Output the [x, y] coordinate of the center of the cell containing the given text.  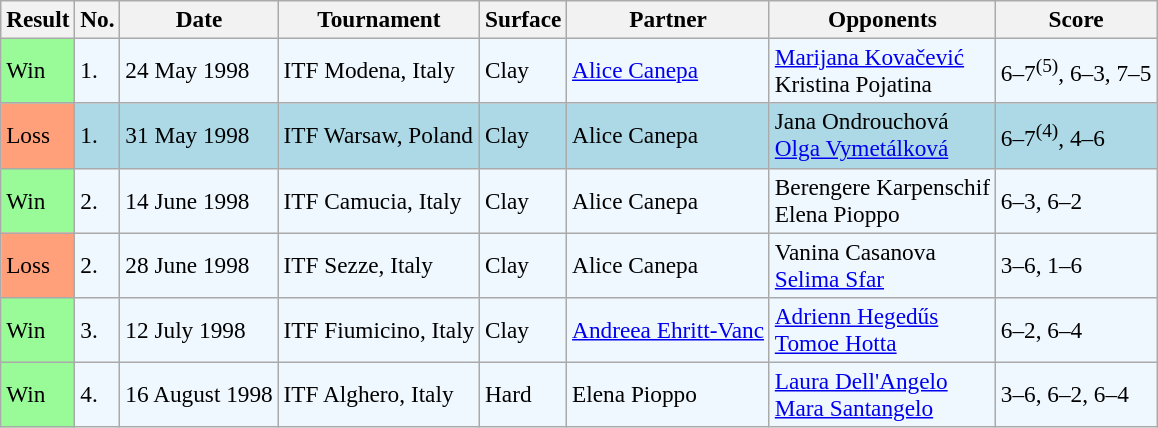
28 June 1998 [199, 264]
ITF Sezze, Italy [378, 264]
14 June 1998 [199, 200]
Hard [524, 394]
Partner [668, 19]
ITF Alghero, Italy [378, 394]
Date [199, 19]
Opponents [882, 19]
12 July 1998 [199, 330]
4. [98, 394]
Elena Pioppo [668, 394]
Marijana Kovačević Kristina Pojatina [882, 70]
6–2, 6–4 [1076, 330]
Surface [524, 19]
Tournament [378, 19]
ITF Fiumicino, Italy [378, 330]
Result [38, 19]
3–6, 6–2, 6–4 [1076, 394]
Adrienn Hegedűs Tomoe Hotta [882, 330]
6–3, 6–2 [1076, 200]
Jana Ondrouchová Olga Vymetálková [882, 136]
Laura Dell'Angelo Mara Santangelo [882, 394]
Vanina Casanova Selima Sfar [882, 264]
No. [98, 19]
ITF Camucia, Italy [378, 200]
Berengere Karpenschif Elena Pioppo [882, 200]
6–7(4), 4–6 [1076, 136]
3–6, 1–6 [1076, 264]
Score [1076, 19]
ITF Warsaw, Poland [378, 136]
16 August 1998 [199, 394]
Andreea Ehritt-Vanc [668, 330]
6–7(5), 6–3, 7–5 [1076, 70]
24 May 1998 [199, 70]
3. [98, 330]
ITF Modena, Italy [378, 70]
31 May 1998 [199, 136]
